Capture the cell that displays the provided text and extract its [x, y] central coordinate. 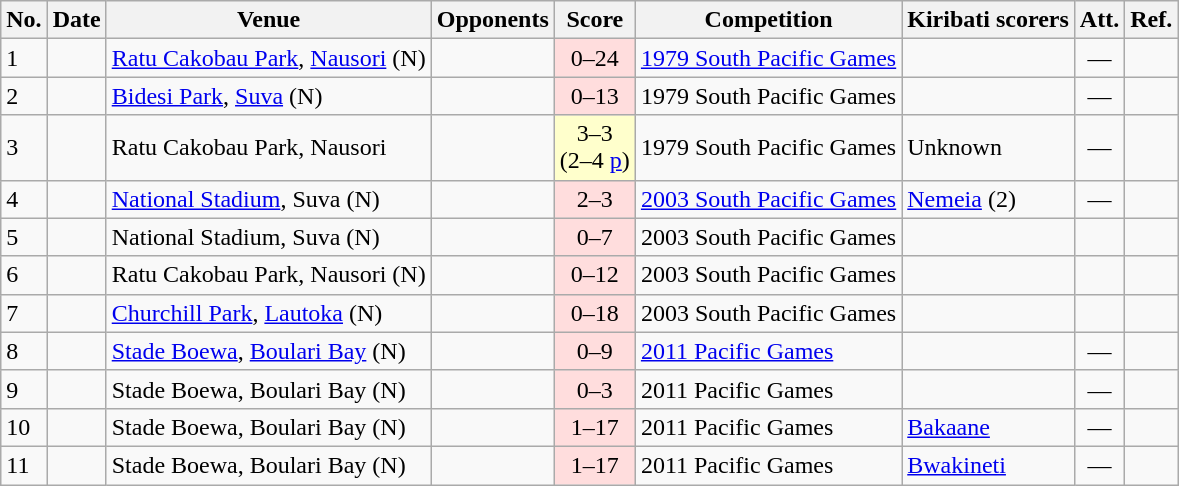
10 [24, 427]
No. [24, 20]
4 [24, 199]
3 [24, 148]
Ref. [1152, 20]
Score [594, 20]
0–13 [594, 96]
5 [24, 237]
Churchill Park, Lautoka (N) [268, 313]
0–24 [594, 58]
0–7 [594, 237]
2 [24, 96]
9 [24, 389]
0–18 [594, 313]
0–3 [594, 389]
Competition [768, 20]
Unknown [988, 148]
Opponents [492, 20]
Ratu Cakobau Park, Nausori [268, 148]
0–12 [594, 275]
Bwakineti [988, 465]
Venue [268, 20]
Bakaane [988, 427]
3–3(2–4 p) [594, 148]
7 [24, 313]
Bidesi Park, Suva (N) [268, 96]
8 [24, 351]
Kiribati scorers [988, 20]
2–3 [594, 199]
Date [76, 20]
Att. [1099, 20]
Nemeia (2) [988, 199]
1 [24, 58]
6 [24, 275]
11 [24, 465]
0–9 [594, 351]
